Search for the cell housing the specified text and yield its (x, y) center coordinate. 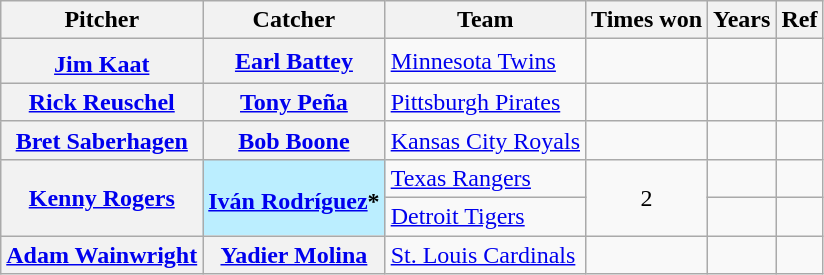
Bret Saberhagen (102, 140)
Yadier Molina (294, 255)
St. Louis Cardinals (485, 255)
Adam Wainwright (102, 255)
Detroit Tigers (485, 217)
Ref (800, 20)
Years (742, 20)
Catcher (294, 20)
Kenny Rogers (102, 197)
Earl Battey (294, 62)
Texas Rangers (485, 178)
Pittsburgh Pirates (485, 102)
Kansas City Royals (485, 140)
Iván Rodríguez* (294, 197)
Rick Reuschel (102, 102)
Minnesota Twins (485, 62)
Jim Kaat (102, 62)
2 (647, 197)
Team (485, 20)
Times won (647, 20)
Bob Boone (294, 140)
Pitcher (102, 20)
Tony Peña (294, 102)
